Determine the [x, y] coordinate at the center of the cell enclosing the given text.  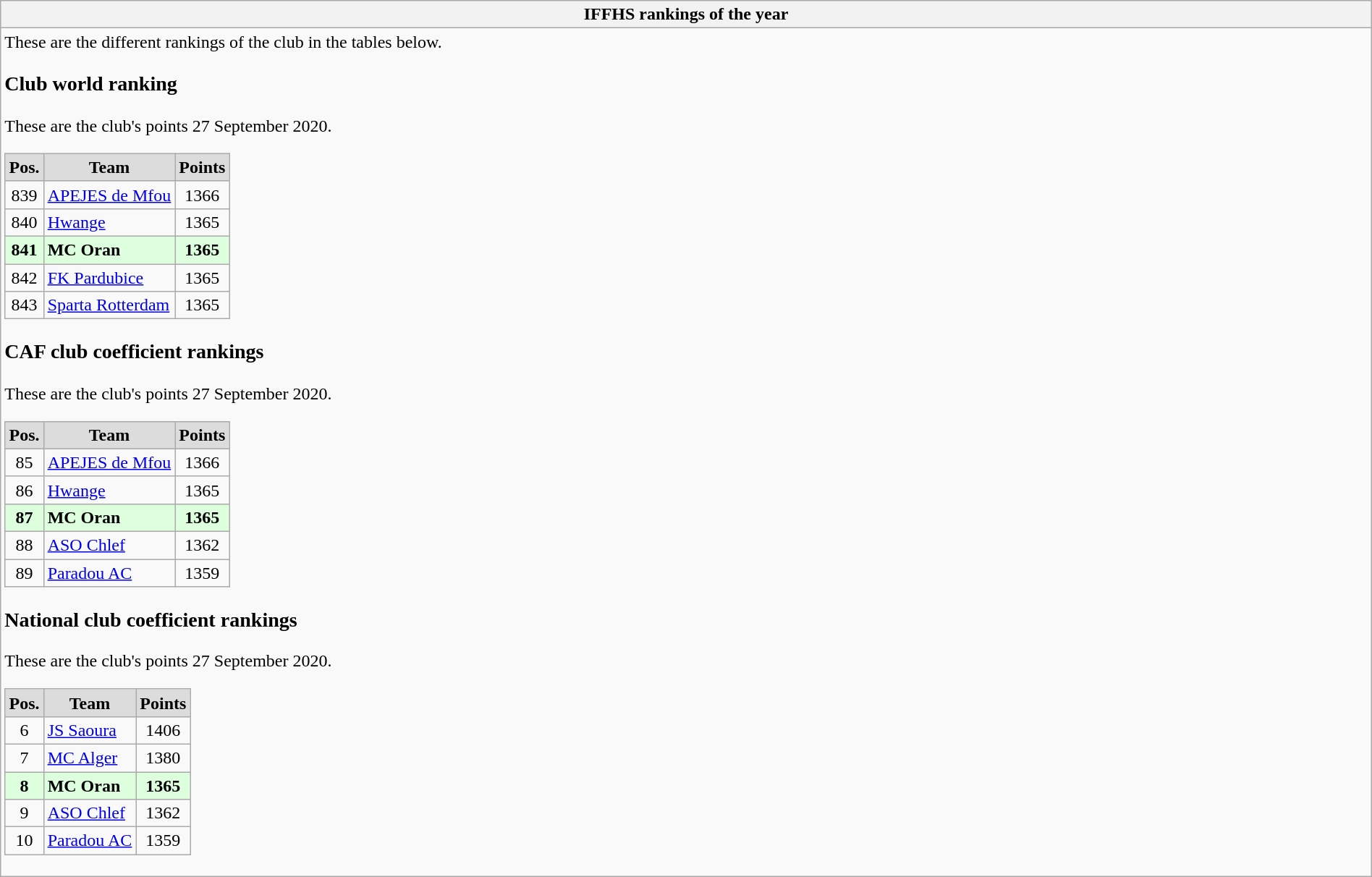
6 [25, 730]
839 [25, 195]
FK Pardubice [109, 277]
JS Saoura [90, 730]
1380 [164, 758]
840 [25, 222]
8 [25, 785]
10 [25, 841]
843 [25, 305]
1406 [164, 730]
842 [25, 277]
9 [25, 813]
85 [25, 462]
841 [25, 250]
MC Alger [90, 758]
89 [25, 573]
IFFHS rankings of the year [686, 14]
7 [25, 758]
87 [25, 517]
86 [25, 490]
Sparta Rotterdam [109, 305]
88 [25, 546]
